From the cell containing the given text, extract its center point as (x, y) coordinate. 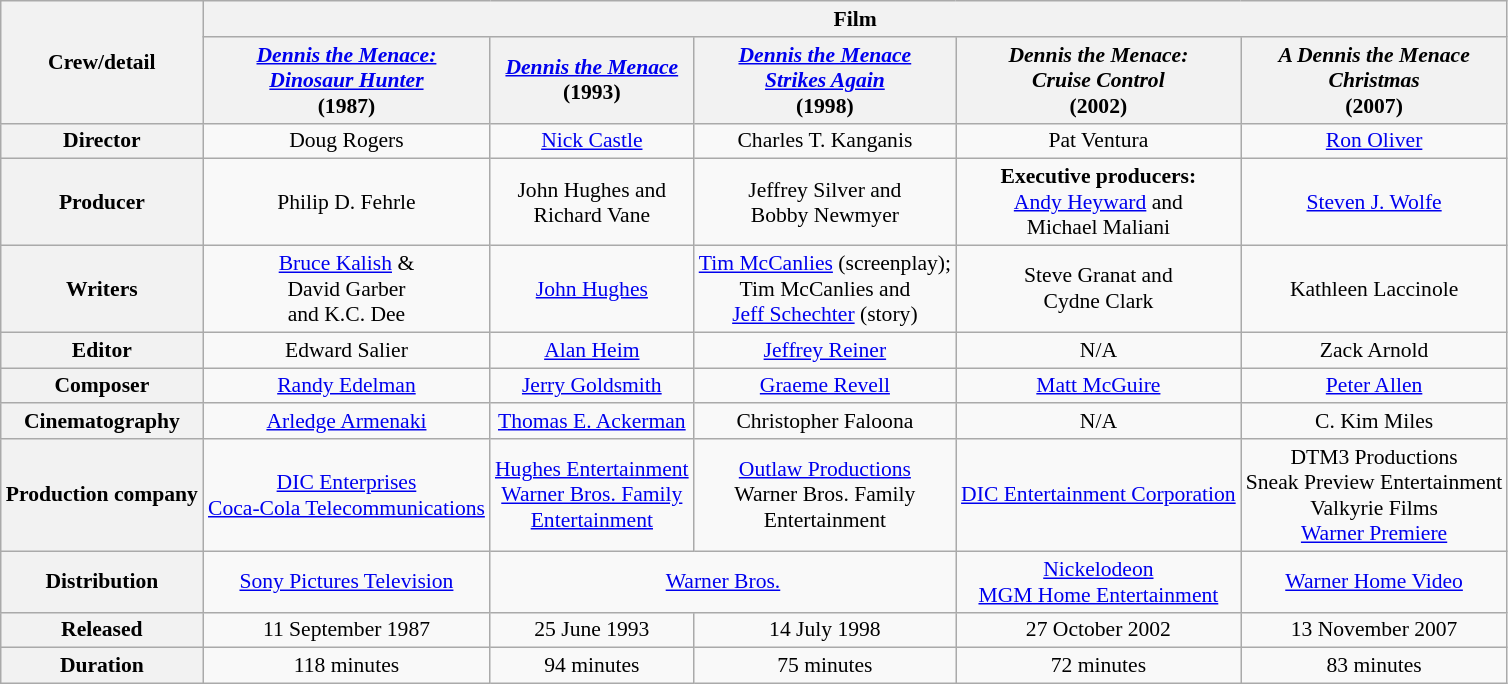
14 July 1998 (825, 630)
13 November 2007 (1374, 630)
A Dennis the MenaceChristmas(2007) (1374, 80)
Outlaw ProductionsWarner Bros. Family Entertainment (825, 495)
John Hughes and Richard Vane (592, 202)
27 October 2002 (1098, 630)
83 minutes (1374, 666)
Dennis the Menace:Cruise Control(2002) (1098, 80)
DIC Entertainment Corporation (1098, 495)
Charles T. Kanganis (825, 141)
Dennis the Menace(1993) (592, 80)
Duration (102, 666)
11 September 1987 (346, 630)
Pat Ventura (1098, 141)
Jerry Goldsmith (592, 386)
Production company (102, 495)
Kathleen Laccinole (1374, 290)
Producer (102, 202)
Steve Granat and Cydne Clark (1098, 290)
94 minutes (592, 666)
Ron Oliver (1374, 141)
Philip D. Fehrle (346, 202)
Warner Bros. (723, 582)
Arledge Armenaki (346, 422)
75 minutes (825, 666)
Peter Allen (1374, 386)
Jeffrey Silver and Bobby Newmyer (825, 202)
Nick Castle (592, 141)
Writers (102, 290)
Hughes EntertainmentWarner Bros. FamilyEntertainment (592, 495)
John Hughes (592, 290)
Released (102, 630)
Bruce Kalish & David Garber and K.C. Dee (346, 290)
Warner Home Video (1374, 582)
Film (855, 19)
Editor (102, 350)
Randy Edelman (346, 386)
118 minutes (346, 666)
C. Kim Miles (1374, 422)
NickelodeonMGM Home Entertainment (1098, 582)
Executive producers:Andy Heyward and Michael Maliani (1098, 202)
Jeffrey Reiner (825, 350)
Christopher Faloona (825, 422)
Dennis the MenaceStrikes Again(1998) (825, 80)
Director (102, 141)
DTM3 ProductionsSneak Preview EntertainmentValkyrie FilmsWarner Premiere (1374, 495)
Composer (102, 386)
Zack Arnold (1374, 350)
Matt McGuire (1098, 386)
Doug Rogers (346, 141)
Steven J. Wolfe (1374, 202)
Tim McCanlies (screenplay);Tim McCanlies and Jeff Schechter (story) (825, 290)
Alan Heim (592, 350)
25 June 1993 (592, 630)
Cinematography (102, 422)
Thomas E. Ackerman (592, 422)
Sony Pictures Television (346, 582)
Crew/detail (102, 62)
Distribution (102, 582)
Graeme Revell (825, 386)
DIC EnterprisesCoca-Cola Telecommunications (346, 495)
Dennis the Menace:Dinosaur Hunter(1987) (346, 80)
Edward Salier (346, 350)
72 minutes (1098, 666)
